Provide the [x, y] coordinate of the cell's center where the given text is located.  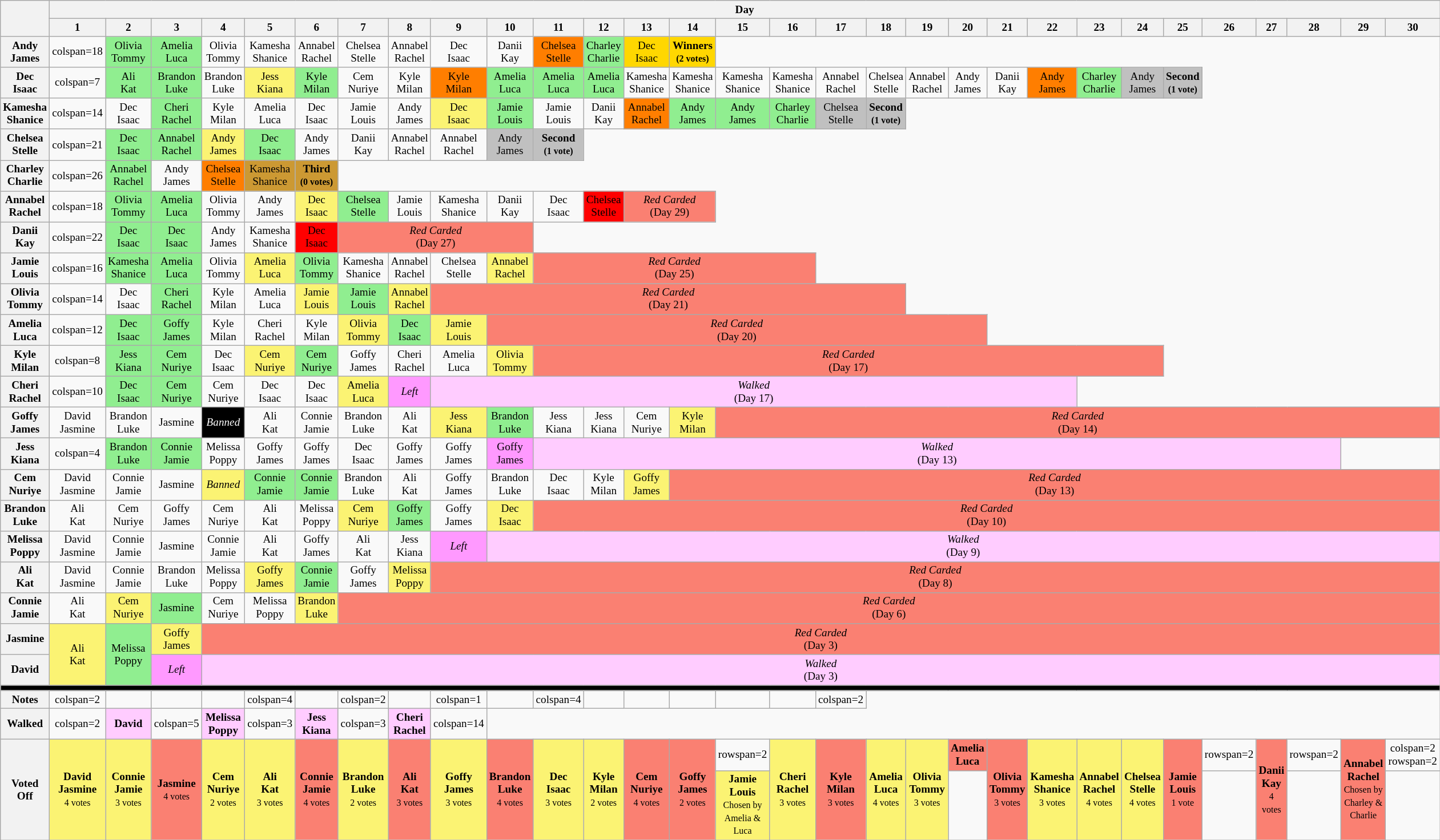
14 [693, 27]
7 [363, 27]
Red Carded(Day 3) [820, 639]
GoffyJames2 votes [693, 790]
24 [1142, 27]
12 [604, 27]
colspan=26 [78, 175]
ConnieJamie4 votes [316, 790]
BrandonLuke2 votes [363, 790]
10 [510, 27]
Red Carded(Day 10) [987, 515]
AnnabelRachelChosen by Charley & Charlie [1363, 790]
ChelseaStelle4 votes [1142, 790]
Red Carded(Day 17) [848, 361]
2 [128, 27]
27 [1272, 27]
19 [927, 27]
26 [1229, 27]
23 [1099, 27]
colspan=1 [458, 700]
GoffyJames3 votes [458, 790]
Notes [25, 700]
20 [968, 27]
29 [1363, 27]
30 [1413, 27]
Red Carded(Day 21) [668, 299]
colspan=21 [78, 144]
ConnieJamie3 votes [128, 790]
22 [1052, 27]
colspan=7 [78, 83]
CheriRachel3 votes [793, 790]
Red Carded(Day 29) [669, 207]
21 [1007, 27]
Winners(2 votes) [693, 52]
13 [646, 27]
Walked(Day 17) [754, 391]
colspan=10 [78, 391]
colspan=16 [78, 268]
DaniiKay4 votes [1272, 790]
CemNuriye4 votes [646, 790]
17 [840, 27]
BrandonLuke4 votes [510, 790]
1 [78, 27]
Jasmine4 votes [176, 790]
Red Carded(Day 25) [674, 268]
DecIsaac3 votes [558, 790]
Day [745, 10]
colspan=22 [78, 237]
JamieLouis1 vote [1182, 790]
3 [176, 27]
15 [742, 27]
Red Carded(Day 8) [935, 577]
colspan=2 rowspan=2 [1413, 755]
Red Carded(Day 20) [737, 330]
11 [558, 27]
KyleMilan3 votes [840, 790]
Red Carded(Day 6) [889, 608]
AnnabelRachel4 votes [1099, 790]
Walked(Day 9) [963, 546]
Walked(Day 3) [820, 670]
16 [793, 27]
Walked(Day 13) [937, 454]
25 [1182, 27]
8 [409, 27]
Red Carded(Day 14) [1077, 423]
Third(0 votes) [316, 175]
4 [223, 27]
AmeliaLuca4 votes [886, 790]
colspan=8 [78, 361]
KameshaShanice3 votes [1052, 790]
18 [886, 27]
Red Carded(Day 27) [436, 237]
CemNuriye2 votes [223, 790]
Red Carded(Day 13) [1055, 484]
Walked [25, 724]
6 [316, 27]
JamieLouisChosen by Amelia & Luca [742, 805]
DavidJasmine4 votes [78, 790]
28 [1314, 27]
Voted Off [25, 790]
9 [458, 27]
colspan=5 [176, 724]
colspan=12 [78, 330]
KyleMilan2 votes [604, 790]
5 [270, 27]
